Return the (x, y) coordinate for the center point of the cell that contains the specified text.  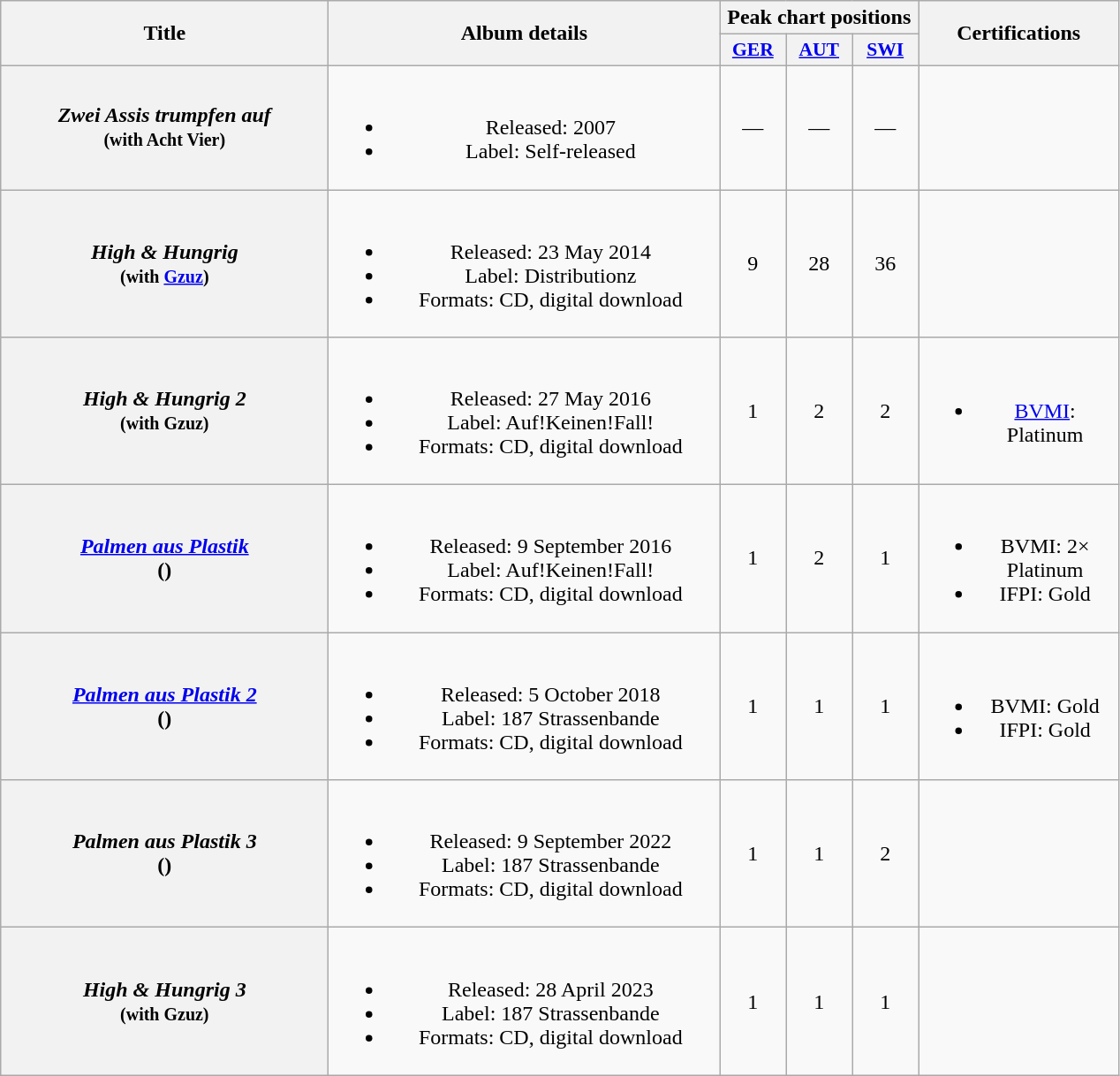
AUT (820, 50)
Palmen aus Plastik() (164, 558)
Released: 28 April 2023Label: 187 StrassenbandeFormats: CD, digital download (525, 1002)
9 (753, 263)
High & Hungrig 2(with Gzuz) (164, 412)
Title (164, 34)
GER (753, 50)
Album details (525, 34)
High & Hungrig(with Gzuz) (164, 263)
Released: 9 September 2022Label: 187 StrassenbandeFormats: CD, digital download (525, 853)
36 (885, 263)
BVMI: 2× PlatinumIFPI: Gold (1019, 558)
Peak chart positions (820, 18)
BVMI: GoldIFPI: Gold (1019, 707)
Released: 27 May 2016Label: Auf!Keinen!Fall!Formats: CD, digital download (525, 412)
Certifications (1019, 34)
High & Hungrig 3(with Gzuz) (164, 1002)
Released: 9 September 2016Label: Auf!Keinen!Fall!Formats: CD, digital download (525, 558)
Released: 23 May 2014Label: DistributionzFormats: CD, digital download (525, 263)
Palmen aus Plastik 2() (164, 707)
SWI (885, 50)
BVMI: Platinum (1019, 412)
Released: 5 October 2018Label: 187 StrassenbandeFormats: CD, digital download (525, 707)
Palmen aus Plastik 3() (164, 853)
Zwei Assis trumpfen auf(with Acht Vier) (164, 127)
28 (820, 263)
Released: 2007Label: Self-released (525, 127)
